Determine the (X, Y) coordinate at the center of the cell enclosing the given text.  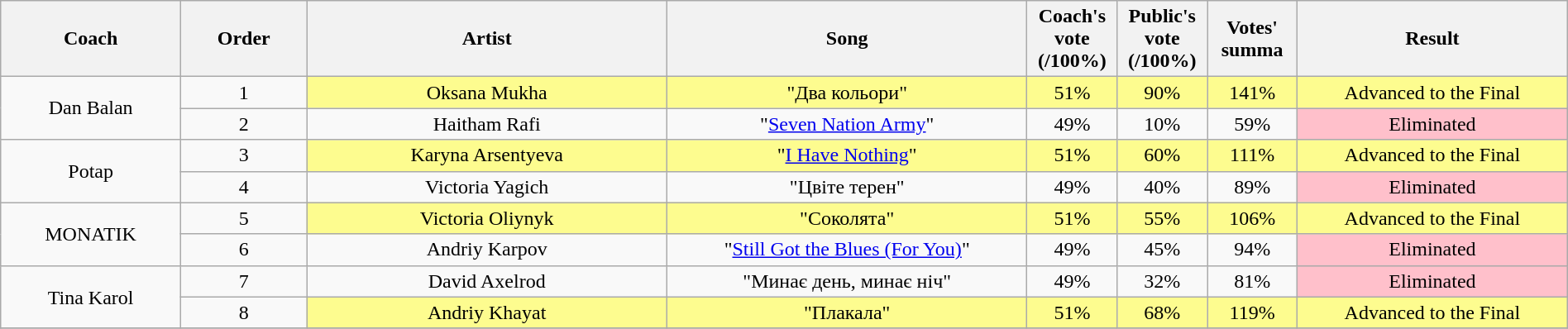
Potap (91, 171)
"I Have Nothing" (847, 155)
8 (244, 312)
"Цвiте терен" (847, 187)
60% (1163, 155)
111% (1252, 155)
5 (244, 218)
David Axelrod (487, 281)
10% (1163, 124)
Haitham Rafi (487, 124)
"Seven Nation Army" (847, 124)
Artist (487, 39)
68% (1163, 312)
"Соколята" (847, 218)
"Плакала" (847, 312)
"Still Got the Blues (For You)" (847, 250)
Result (1432, 39)
Order (244, 39)
Victoria Oliynyk (487, 218)
7 (244, 281)
45% (1163, 250)
Karyna Arsentyeva (487, 155)
40% (1163, 187)
Coach (91, 39)
32% (1163, 281)
MONATIK (91, 234)
141% (1252, 93)
Andriy Khayat (487, 312)
106% (1252, 218)
2 (244, 124)
6 (244, 250)
Tina Karol (91, 297)
3 (244, 155)
Public's vote (/100%) (1163, 39)
Oksana Mukha (487, 93)
Votes' summa (1252, 39)
"Два кольори" (847, 93)
Victoria Yagich (487, 187)
1 (244, 93)
"Минає день, минає ніч" (847, 281)
Song (847, 39)
89% (1252, 187)
119% (1252, 312)
Andriy Karpov (487, 250)
94% (1252, 250)
4 (244, 187)
Coach's vote (/100%) (1072, 39)
Dan Balan (91, 108)
81% (1252, 281)
55% (1163, 218)
59% (1252, 124)
90% (1163, 93)
